Find where the given text appears and provide that cell's center as (x, y) coordinate. 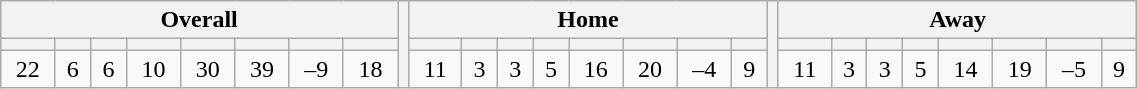
–4 (704, 69)
20 (650, 69)
14 (965, 69)
–9 (316, 69)
Away (957, 20)
30 (208, 69)
10 (153, 69)
16 (596, 69)
18 (370, 69)
19 (1020, 69)
39 (262, 69)
–5 (1074, 69)
Home (588, 20)
22 (28, 69)
Overall (200, 20)
